Output the (x, y) coordinate of the center of the cell containing the given text.  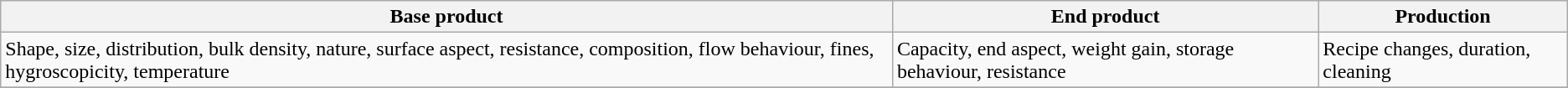
End product (1105, 17)
Shape, size, distribution, bulk density, nature, surface aspect, resistance, composition, flow behaviour, fines, hygroscopicity, temperature (447, 60)
Production (1442, 17)
Capacity, end aspect, weight gain, storage behaviour, resistance (1105, 60)
Recipe changes, duration, cleaning (1442, 60)
Base product (447, 17)
